Identify which cell holds the provided text, then report its [X, Y] central coordinate. 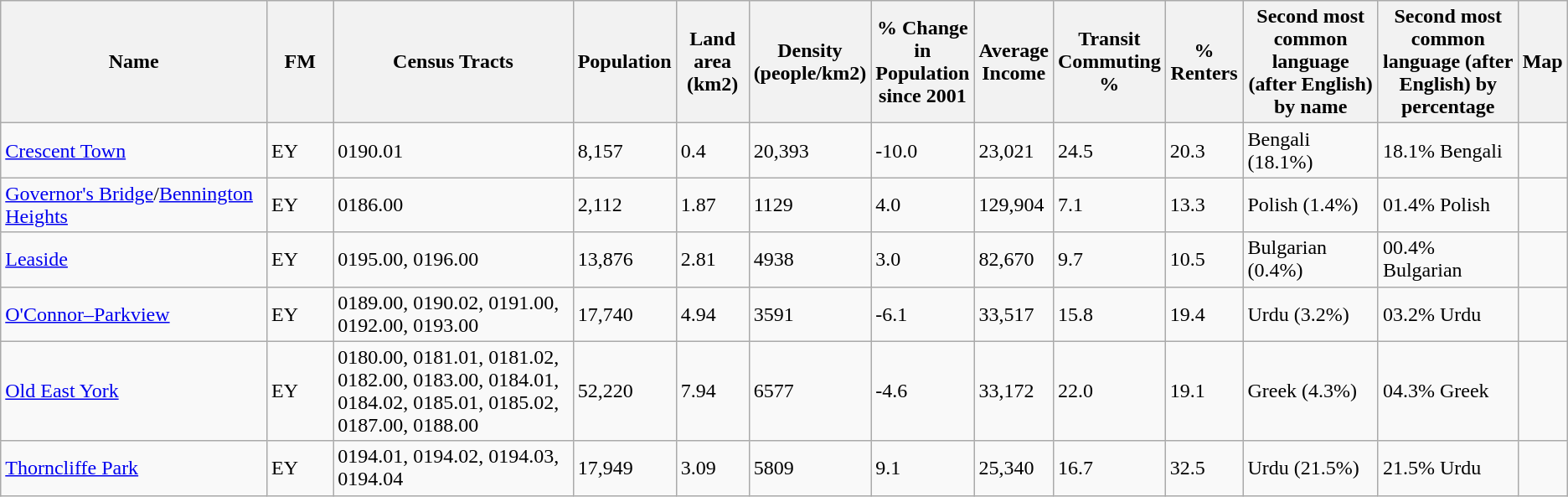
0195.00, 0196.00 [453, 260]
32.5 [1204, 468]
13,876 [625, 260]
Density (people/km2) [810, 62]
Urdu (3.2%) [1310, 313]
20.3 [1204, 151]
0.4 [712, 151]
2.81 [712, 260]
Greek (4.3%) [1310, 391]
-6.1 [923, 313]
3.09 [712, 468]
Polish (1.4%) [1310, 204]
Urdu (21.5%) [1310, 468]
17,949 [625, 468]
Crescent Town [134, 151]
04.3% Greek [1447, 391]
24.5 [1109, 151]
% Renters [1204, 62]
Leaside [134, 260]
7.94 [712, 391]
O'Connor–Parkview [134, 313]
3.0 [923, 260]
Name [134, 62]
1129 [810, 204]
20,393 [810, 151]
Second most common language (after English) by name [1310, 62]
10.5 [1204, 260]
0189.00, 0190.02, 0191.00, 0192.00, 0193.00 [453, 313]
15.8 [1109, 313]
9.1 [923, 468]
0190.01 [453, 151]
25,340 [1014, 468]
0180.00, 0181.01, 0181.02, 0182.00, 0183.00, 0184.01, 0184.02, 0185.01, 0185.02, 0187.00, 0188.00 [453, 391]
Governor's Bridge/Bennington Heights [134, 204]
Bulgarian (0.4%) [1310, 260]
01.4% Polish [1447, 204]
9.7 [1109, 260]
Bengali (18.1%) [1310, 151]
8,157 [625, 151]
-10.0 [923, 151]
4938 [810, 260]
0194.01, 0194.02, 0194.03, 0194.04 [453, 468]
1.87 [712, 204]
Land area (km2) [712, 62]
Second most common language (after English) by percentage [1447, 62]
03.2% Urdu [1447, 313]
% Change in Population since 2001 [923, 62]
21.5% Urdu [1447, 468]
Map [1543, 62]
13.3 [1204, 204]
23,021 [1014, 151]
4.0 [923, 204]
Thorncliffe Park [134, 468]
Population [625, 62]
16.7 [1109, 468]
17,740 [625, 313]
Average Income [1014, 62]
00.4% Bulgarian [1447, 260]
6577 [810, 391]
19.4 [1204, 313]
82,670 [1014, 260]
4.94 [712, 313]
2,112 [625, 204]
FM [300, 62]
Transit Commuting % [1109, 62]
0186.00 [453, 204]
52,220 [625, 391]
129,904 [1014, 204]
33,172 [1014, 391]
-4.6 [923, 391]
19.1 [1204, 391]
7.1 [1109, 204]
5809 [810, 468]
Old East York [134, 391]
22.0 [1109, 391]
Census Tracts [453, 62]
33,517 [1014, 313]
18.1% Bengali [1447, 151]
3591 [810, 313]
